Detect which cell encompasses the target text, then output its [x, y] center coordinate. 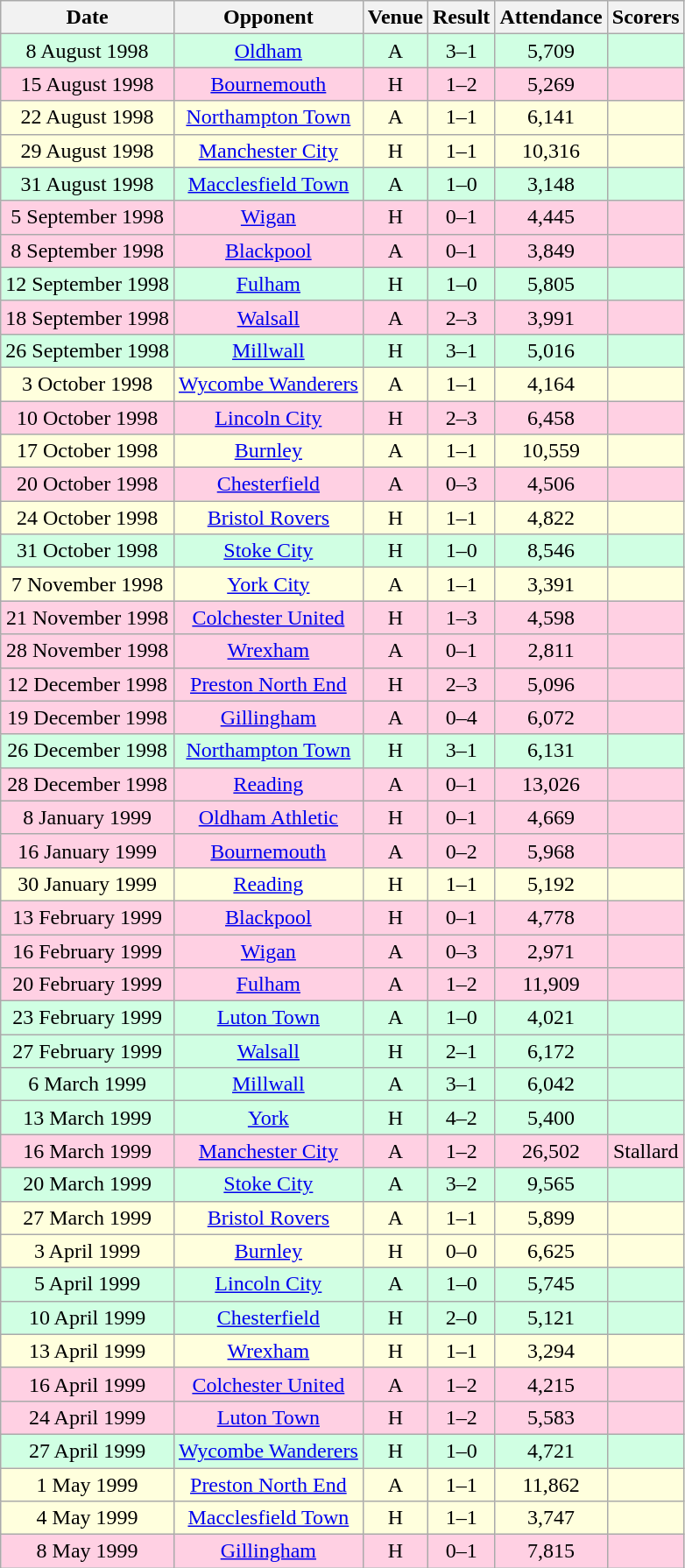
4,598 [551, 618]
3 April 1999 [88, 1251]
31 August 1998 [88, 184]
5,016 [551, 350]
4,215 [551, 1384]
6,131 [551, 751]
3,991 [551, 317]
16 February 1999 [88, 950]
5 September 1998 [88, 217]
24 April 1999 [88, 1417]
3,747 [551, 1518]
5,121 [551, 1317]
9,565 [551, 1184]
30 January 1999 [88, 884]
8 May 1999 [88, 1551]
5,899 [551, 1218]
3,148 [551, 184]
26,502 [551, 1151]
11,862 [551, 1485]
26 December 1998 [88, 751]
5,968 [551, 851]
28 December 1998 [88, 784]
8 January 1999 [88, 817]
10,316 [551, 151]
8 August 1998 [88, 51]
6,625 [551, 1251]
Stallard [646, 1151]
24 October 1998 [88, 518]
3 October 1998 [88, 384]
Oldham Athletic [268, 817]
6,141 [551, 117]
10 April 1999 [88, 1317]
13,026 [551, 784]
4 May 1999 [88, 1518]
5 April 1999 [88, 1284]
1–3 [461, 618]
0–2 [461, 851]
27 February 1999 [88, 1051]
26 September 1998 [88, 350]
4,021 [551, 1018]
4,164 [551, 384]
Scorers [646, 18]
Result [461, 18]
2,811 [551, 651]
15 August 1998 [88, 84]
27 April 1999 [88, 1451]
19 December 1998 [88, 717]
Oldham [268, 51]
5,269 [551, 84]
2–1 [461, 1051]
0–4 [461, 717]
28 November 1998 [88, 651]
4,445 [551, 217]
5,709 [551, 51]
20 October 1998 [88, 484]
0–0 [461, 1251]
12 September 1998 [88, 284]
16 January 1999 [88, 851]
10 October 1998 [88, 418]
16 April 1999 [88, 1384]
4,721 [551, 1451]
Attendance [551, 18]
5,745 [551, 1284]
6,072 [551, 717]
2–0 [461, 1317]
17 October 1998 [88, 451]
Date [88, 18]
22 August 1998 [88, 117]
3,294 [551, 1351]
18 September 1998 [88, 317]
6,458 [551, 418]
7 November 1998 [88, 584]
11,909 [551, 985]
13 March 1999 [88, 1118]
Opponent [268, 18]
4,506 [551, 484]
29 August 1998 [88, 151]
York City [268, 584]
Venue [395, 18]
4,669 [551, 817]
13 February 1999 [88, 917]
4–2 [461, 1118]
13 April 1999 [88, 1351]
20 March 1999 [88, 1184]
4,778 [551, 917]
8,546 [551, 551]
3,849 [551, 251]
5,400 [551, 1118]
York [268, 1118]
10,559 [551, 451]
12 December 1998 [88, 684]
5,096 [551, 684]
6 March 1999 [88, 1084]
16 March 1999 [88, 1151]
31 October 1998 [88, 551]
4,822 [551, 518]
3,391 [551, 584]
5,192 [551, 884]
27 March 1999 [88, 1218]
1 May 1999 [88, 1485]
6,042 [551, 1084]
5,583 [551, 1417]
20 February 1999 [88, 985]
3–2 [461, 1184]
6,172 [551, 1051]
7,815 [551, 1551]
2,971 [551, 950]
21 November 1998 [88, 618]
5,805 [551, 284]
8 September 1998 [88, 251]
23 February 1999 [88, 1018]
